Locate the cell with the specified text and output its [X, Y] center coordinate. 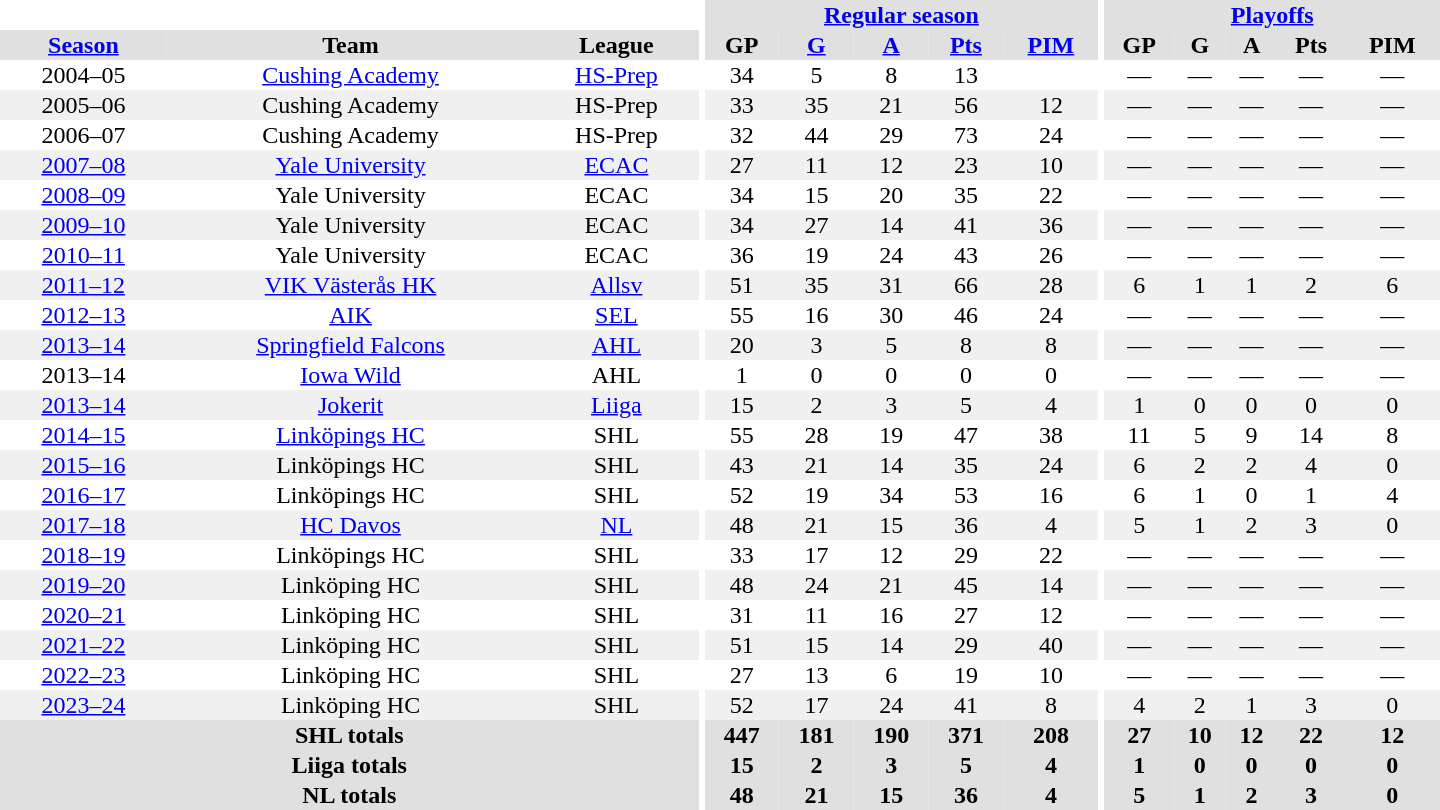
56 [966, 105]
NL [616, 525]
Regular season [901, 15]
40 [1050, 645]
NL totals [350, 795]
2018–19 [84, 555]
2022–23 [84, 675]
2011–12 [84, 285]
23 [966, 165]
2020–21 [84, 615]
26 [1050, 255]
30 [892, 315]
HC Davos [350, 525]
SEL [616, 315]
Jokerit [350, 405]
Playoffs [1272, 15]
181 [816, 735]
44 [816, 135]
Liiga totals [350, 765]
2023–24 [84, 705]
Allsv [616, 285]
53 [966, 495]
45 [966, 585]
SHL totals [350, 735]
League [616, 45]
Liiga [616, 405]
208 [1050, 735]
2015–16 [84, 465]
73 [966, 135]
2009–10 [84, 225]
2021–22 [84, 645]
46 [966, 315]
Season [84, 45]
Iowa Wild [350, 375]
32 [742, 135]
190 [892, 735]
447 [742, 735]
2006–07 [84, 135]
2005–06 [84, 105]
Springfield Falcons [350, 345]
66 [966, 285]
9 [1252, 435]
2017–18 [84, 525]
2004–05 [84, 75]
2012–13 [84, 315]
AIK [350, 315]
VIK Västerås HK [350, 285]
Team [350, 45]
2016–17 [84, 495]
2007–08 [84, 165]
2014–15 [84, 435]
47 [966, 435]
371 [966, 735]
2010–11 [84, 255]
2019–20 [84, 585]
38 [1050, 435]
2008–09 [84, 195]
